Detect which cell encompasses the target text, then output its (X, Y) center coordinate. 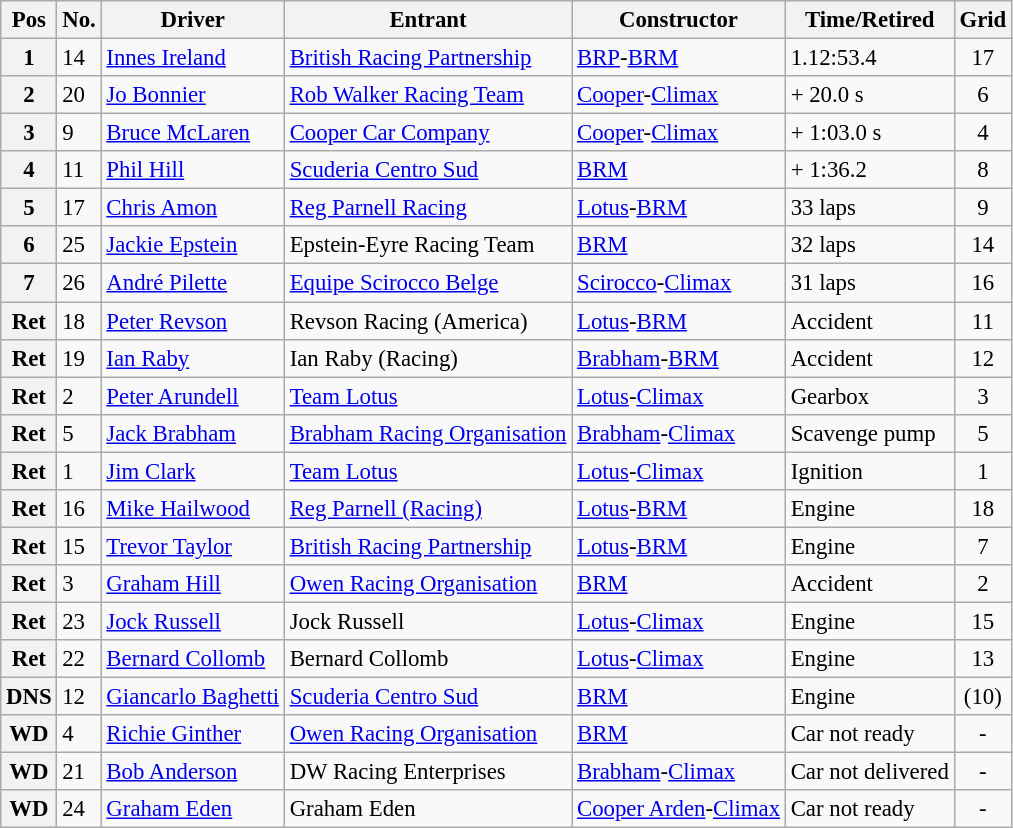
Jo Bonnier (192, 95)
Scavenge pump (870, 433)
19 (79, 358)
Graham Hill (192, 584)
Constructor (679, 20)
1.12:53.4 (870, 58)
André Pilette (192, 283)
Peter Revson (192, 321)
DNS (29, 697)
20 (79, 95)
Jack Brabham (192, 433)
Chris Amon (192, 208)
13 (982, 659)
25 (79, 245)
23 (79, 621)
Giancarlo Baghetti (192, 697)
Richie Ginther (192, 734)
BRP-BRM (679, 58)
No. (79, 20)
Brabham-BRM (679, 358)
Peter Arundell (192, 396)
24 (79, 809)
33 laps (870, 208)
Phil Hill (192, 170)
+ 20.0 s (870, 95)
Rob Walker Racing Team (428, 95)
22 (79, 659)
32 laps (870, 245)
Entrant (428, 20)
Revson Racing (America) (428, 321)
Grid (982, 20)
Mike Hailwood (192, 509)
8 (982, 170)
Gearbox (870, 396)
Ignition (870, 471)
Pos (29, 20)
DW Racing Enterprises (428, 772)
Cooper Car Company (428, 133)
Bruce McLaren (192, 133)
Equipe Scirocco Belge (428, 283)
Reg Parnell Racing (428, 208)
Trevor Taylor (192, 546)
Ian Raby (Racing) (428, 358)
Cooper Arden-Climax (679, 809)
Jim Clark (192, 471)
21 (79, 772)
Bob Anderson (192, 772)
Innes Ireland (192, 58)
+ 1:03.0 s (870, 133)
Time/Retired (870, 20)
Reg Parnell (Racing) (428, 509)
Scirocco-Climax (679, 283)
Ian Raby (192, 358)
(10) (982, 697)
26 (79, 283)
Car not delivered (870, 772)
+ 1:36.2 (870, 170)
Driver (192, 20)
Jackie Epstein (192, 245)
Epstein-Eyre Racing Team (428, 245)
Brabham Racing Organisation (428, 433)
31 laps (870, 283)
